Extract the [x, y] coordinate from the center of the cell holding the provided text.  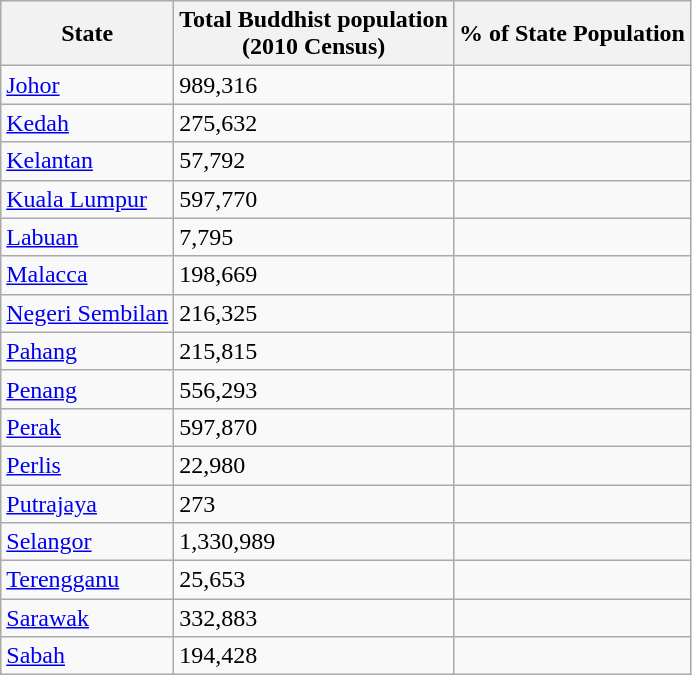
332,883 [314, 618]
State [88, 34]
22,980 [314, 465]
Perak [88, 427]
215,815 [314, 351]
7,795 [314, 237]
Penang [88, 389]
194,428 [314, 656]
57,792 [314, 161]
273 [314, 503]
Kelantan [88, 161]
597,770 [314, 199]
Kuala Lumpur [88, 199]
Selangor [88, 542]
Negeri Sembilan [88, 313]
% of State Population [572, 34]
198,669 [314, 275]
275,632 [314, 123]
Putrajaya [88, 503]
Sarawak [88, 618]
Perlis [88, 465]
Sabah [88, 656]
Kedah [88, 123]
Pahang [88, 351]
Terengganu [88, 580]
Labuan [88, 237]
597,870 [314, 427]
Johor [88, 85]
Malacca [88, 275]
25,653 [314, 580]
Total Buddhist population(2010 Census) [314, 34]
556,293 [314, 389]
989,316 [314, 85]
216,325 [314, 313]
1,330,989 [314, 542]
